Locate the cell with the specified text and output its [X, Y] center coordinate. 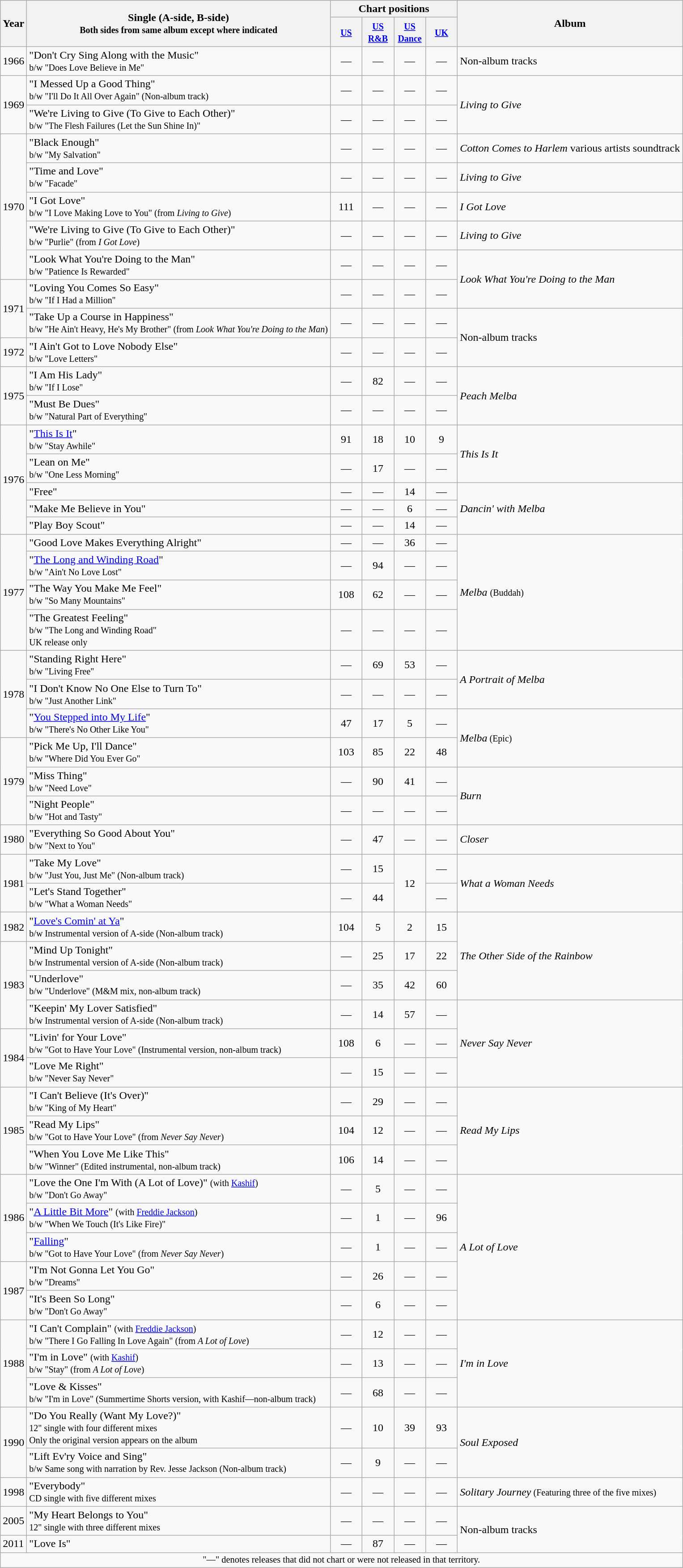
Never Say Never [570, 1043]
"I Messed Up a Good Thing"b/w "I'll Do It All Over Again" (Non-album track) [179, 90]
UK [442, 32]
1982 [13, 927]
Look What You're Doing to the Man [570, 279]
1978 [13, 694]
60 [442, 985]
1979 [13, 781]
"I Got Love"b/w "I Love Making Love to You" (from Living to Give) [179, 207]
1972 [13, 352]
Single (A-side, B-side)Both sides from same album except where indicated [179, 23]
"Keepin' My Lover Satisfied"b/w Instrumental version of A-side (Non-album track) [179, 1014]
57 [410, 1014]
"The Way You Make Me Feel"b/w "So Many Mountains" [179, 595]
"Take My Love" b/w "Just You, Just Me" (Non-album track) [179, 869]
"—" denotes releases that did not chart or were not released in that territory. [342, 1560]
103 [346, 752]
85 [378, 752]
93 [442, 1428]
1984 [13, 1058]
1977 [13, 592]
62 [378, 595]
"I Don't Know No One Else to Turn To"b/w "Just Another Link" [179, 694]
"Mind Up Tonight"b/w Instrumental version of A-side (Non-album track) [179, 956]
"I Can't Complain" (with Freddie Jackson)b/w "There I Go Falling In Love Again" (from A Lot of Love) [179, 1335]
"You Stepped into My Life"b/w "There's No Other Like You" [179, 723]
"Falling"b/w "Got to Have Your Love" (from Never Say Never) [179, 1247]
13 [378, 1363]
Closer [570, 840]
"We're Living to Give (To Give to Each Other)"b/w "The Flesh Failures (Let the Sun Shine In)" [179, 119]
I Got Love [570, 207]
1990 [13, 1442]
Dancin' with Melba [570, 509]
36 [410, 542]
Solitary Journey (Featuring three of the five mixes) [570, 1492]
This Is It [570, 454]
111 [346, 207]
A Lot of Love [570, 1247]
"Lean on Me"b/w "One Less Morning" [179, 469]
"Standing Right Here"b/w "Living Free" [179, 665]
A Portrait of Melba [570, 679]
Melba (Epic) [570, 737]
1998 [13, 1492]
US Dance [410, 32]
1976 [13, 479]
90 [378, 781]
I'm in Love [570, 1363]
25 [378, 956]
53 [410, 665]
1966 [13, 61]
"Good Love Makes Everything Alright" [179, 542]
1983 [13, 985]
2 [410, 927]
26 [378, 1276]
"When You Love Me Like This"b/w "Winner" (Edited instrumental, non-album track) [179, 1159]
82 [378, 381]
US R&B [378, 32]
1969 [13, 105]
"Play Boy Scout" [179, 525]
"Miss Thing"b/w "Need Love" [179, 781]
1970 [13, 207]
"Must Be Dues"b/w "Natural Part of Everything" [179, 411]
"I Ain't Got to Love Nobody Else"b/w "Love Letters" [179, 352]
42 [410, 985]
68 [378, 1393]
"My Heart Belongs to You"12" single with three different mixes [179, 1521]
2011 [13, 1544]
"Love & Kisses"b/w "I'm in Love" (Summertime Shorts version, with Kashif—non-album track) [179, 1393]
"Free" [179, 492]
1981 [13, 883]
1985 [13, 1131]
"Love the One I'm With (A Lot of Love)" (with Kashif)b/w "Don't Go Away" [179, 1189]
48 [442, 752]
41 [410, 781]
The Other Side of the Rainbow [570, 956]
69 [378, 665]
Burn [570, 796]
"Look What You're Doing to the Man"b/w "Patience Is Rewarded" [179, 265]
"Make Me Believe in You" [179, 509]
What a Woman Needs [570, 883]
US [346, 32]
35 [378, 985]
"Love Me Right"b/w "Never Say Never" [179, 1072]
"Lift Ev'ry Voice and Sing"b/w Same song with narration by Rev. Jesse Jackson (Non-album track) [179, 1462]
1988 [13, 1363]
94 [378, 565]
"Pick Me Up, I'll Dance"b/w "Where Did You Ever Go" [179, 752]
"Take Up a Course in Happiness"b/w "He Ain't Heavy, He's My Brother" (from Look What You're Doing to the Man) [179, 323]
"Everybody"CD single with five different mixes [179, 1492]
"This Is It"b/w "Stay Awhile" [179, 439]
"We're Living to Give (To Give to Each Other)"b/w "Purlie" (from I Got Love) [179, 235]
106 [346, 1159]
"The Greatest Feeling"b/w "The Long and Winding Road"UK release only [179, 630]
"Read My Lips"b/w "Got to Have Your Love" (from Never Say Never) [179, 1131]
Cotton Comes to Harlem various artists soundtrack [570, 148]
1980 [13, 840]
Peach Melba [570, 396]
"Love's Comin' at Ya"b/w Instrumental version of A-side (Non-album track) [179, 927]
"Let's Stand Together" b/w "What a Woman Needs" [179, 898]
"Night People"b/w "Hot and Tasty" [179, 810]
"Everything So Good About You"b/w "Next to You" [179, 840]
Melba (Buddah) [570, 592]
"I Am His Lady"b/w "If I Lose" [179, 381]
Album [570, 23]
"The Long and Winding Road"b/w "Ain't No Love Lost" [179, 565]
96 [442, 1217]
"Love Is" [179, 1544]
"Black Enough"b/w "My Salvation" [179, 148]
"Loving You Comes So Easy"b/w "If I Had a Million" [179, 293]
1986 [13, 1217]
1971 [13, 308]
2005 [13, 1521]
18 [378, 439]
"Don't Cry Sing Along with the Music"b/w "Does Love Believe in Me" [179, 61]
87 [378, 1544]
39 [410, 1428]
"Time and Love"b/w "Facade" [179, 177]
"I Can't Believe (It's Over)"b/w "King of My Heart" [179, 1101]
91 [346, 439]
1987 [13, 1291]
"Underlove"b/w "Underlove" (M&M mix, non-album track) [179, 985]
1975 [13, 396]
29 [378, 1101]
Read My Lips [570, 1131]
"I'm Not Gonna Let You Go"b/w "Dreams" [179, 1276]
44 [378, 898]
"A Little Bit More" (with Freddie Jackson)b/w "When We Touch (It's Like Fire)" [179, 1217]
"I'm in Love" (with Kashif)b/w "Stay" (from A Lot of Love) [179, 1363]
Year [13, 23]
"Do You Really (Want My Love?)"12" single with four different mixesOnly the original version appears on the album [179, 1428]
Chart positions [394, 9]
"It's Been So Long"b/w "Don't Go Away" [179, 1305]
"Livin' for Your Love"b/w "Got to Have Your Love" (Instrumental version, non-album track) [179, 1043]
Soul Exposed [570, 1442]
